Return the [X, Y] coordinate for the center point of the cell that contains the specified text.  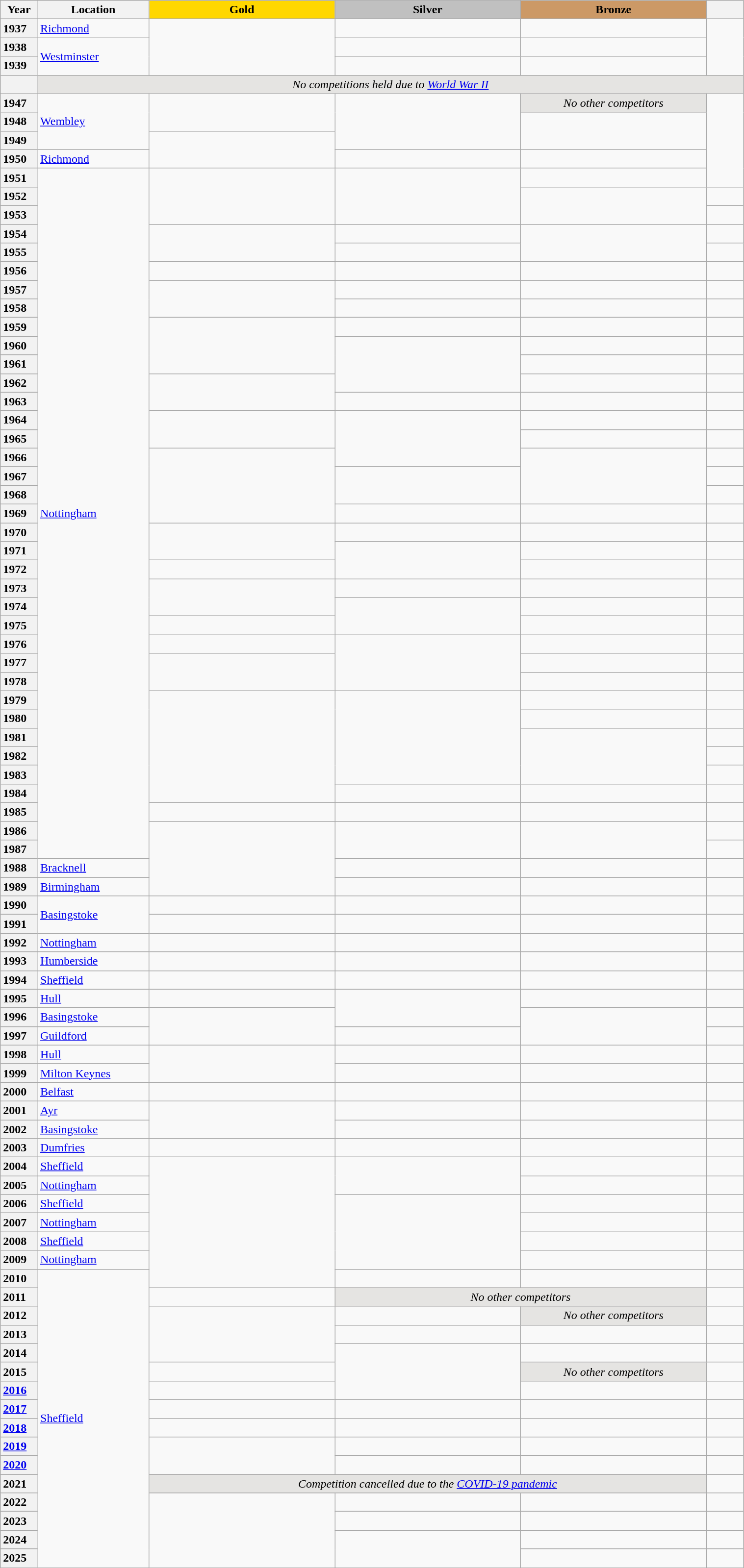
1977 [19, 663]
1992 [19, 943]
1988 [19, 868]
1991 [19, 924]
1968 [19, 495]
1994 [19, 980]
Wembley [93, 122]
1959 [19, 327]
1964 [19, 420]
1939 [19, 66]
1978 [19, 681]
Guildford [93, 1036]
1969 [19, 513]
2017 [19, 1409]
Humberside [93, 961]
Milton Keynes [93, 1073]
Dumfries [93, 1148]
Ayr [93, 1110]
1954 [19, 234]
2015 [19, 1371]
2007 [19, 1222]
1962 [19, 383]
1938 [19, 47]
2021 [19, 1484]
1981 [19, 737]
2005 [19, 1185]
1975 [19, 625]
1955 [19, 252]
Belfast [93, 1092]
1989 [19, 887]
2012 [19, 1316]
2011 [19, 1297]
1956 [19, 271]
1985 [19, 812]
2022 [19, 1502]
1987 [19, 849]
2014 [19, 1353]
1951 [19, 177]
Location [93, 10]
Silver [428, 10]
2008 [19, 1241]
Gold [242, 10]
2003 [19, 1148]
1957 [19, 290]
Year [19, 10]
2018 [19, 1428]
2009 [19, 1260]
2016 [19, 1390]
1979 [19, 700]
1952 [19, 196]
2020 [19, 1465]
1984 [19, 793]
1986 [19, 831]
2025 [19, 1558]
1972 [19, 570]
2019 [19, 1446]
1982 [19, 756]
1974 [19, 607]
1998 [19, 1054]
Bracknell [93, 868]
1990 [19, 905]
2002 [19, 1129]
2013 [19, 1334]
2001 [19, 1110]
1976 [19, 644]
1983 [19, 774]
Competition cancelled due to the COVID-19 pandemic [428, 1484]
1947 [19, 103]
1961 [19, 364]
Birmingham [93, 887]
1963 [19, 401]
1999 [19, 1073]
1937 [19, 28]
1997 [19, 1036]
1958 [19, 308]
No competitions held due to World War II [390, 84]
2010 [19, 1278]
1971 [19, 551]
1953 [19, 215]
1980 [19, 719]
1949 [19, 140]
Bronze [613, 10]
1996 [19, 1017]
1948 [19, 122]
1966 [19, 457]
2024 [19, 1540]
2004 [19, 1167]
1995 [19, 998]
1993 [19, 961]
Westminster [93, 56]
1960 [19, 346]
1973 [19, 588]
2000 [19, 1092]
1965 [19, 439]
1970 [19, 532]
2006 [19, 1204]
1967 [19, 476]
1950 [19, 159]
2023 [19, 1521]
